Capture the cell that displays the provided text and extract its (x, y) central coordinate. 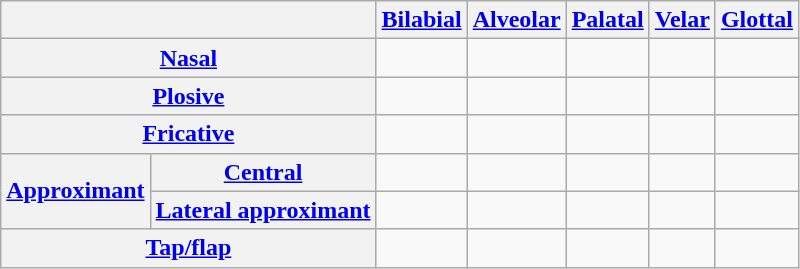
Lateral approximant (263, 210)
Central (263, 172)
Plosive (188, 96)
Glottal (756, 20)
Fricative (188, 134)
Velar (682, 20)
Tap/flap (188, 248)
Bilabial (422, 20)
Approximant (76, 191)
Alveolar (516, 20)
Nasal (188, 58)
Palatal (608, 20)
